Determine the (X, Y) coordinate at the center of the cell enclosing the given text.  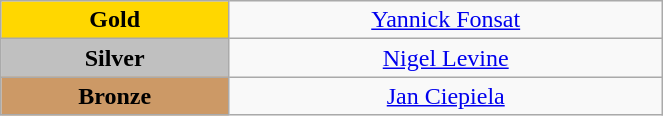
Jan Ciepiela (446, 96)
Nigel Levine (446, 58)
Gold (115, 20)
Silver (115, 58)
Bronze (115, 96)
Yannick Fonsat (446, 20)
